Search for the cell housing the specified text and yield its (x, y) center coordinate. 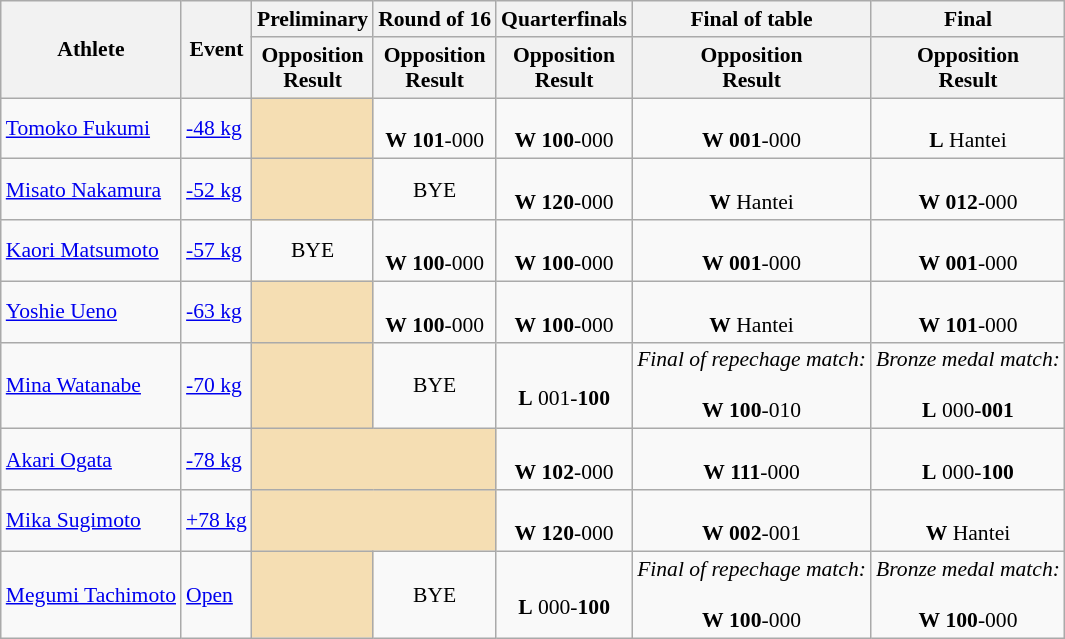
Kaori Matsumoto (91, 250)
Preliminary (312, 19)
-52 kg (216, 190)
Open (216, 594)
L Hantei (968, 128)
Yoshie Ueno (91, 312)
W 002-001 (752, 520)
L 001-100 (564, 386)
-48 kg (216, 128)
W 102-000 (564, 460)
+78 kg (216, 520)
Final of repechage match:W 100-010 (752, 386)
-78 kg (216, 460)
-70 kg (216, 386)
Mina Watanabe (91, 386)
Round of 16 (434, 19)
Bronze medal match:L 000-001 (968, 386)
-57 kg (216, 250)
W 012-000 (968, 190)
Final (968, 19)
W 111-000 (752, 460)
Final of repechage match:W 100-000 (752, 594)
Mika Sugimoto (91, 520)
Event (216, 50)
-63 kg (216, 312)
Bronze medal match:W 100-000 (968, 594)
Tomoko Fukumi (91, 128)
Athlete (91, 50)
Akari Ogata (91, 460)
Final of table (752, 19)
Misato Nakamura (91, 190)
Quarterfinals (564, 19)
Megumi Tachimoto (91, 594)
